Search for the cell housing the specified text and yield its (X, Y) center coordinate. 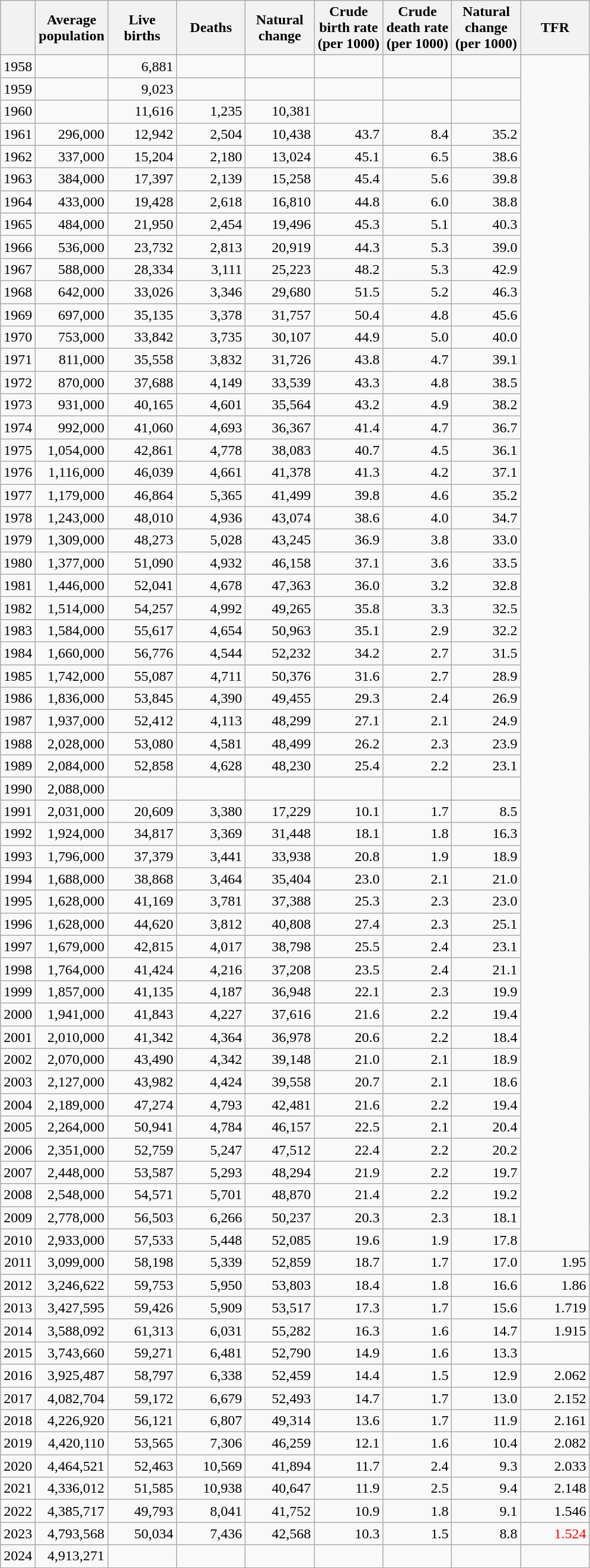
39.0 (486, 247)
53,517 (280, 1308)
40,165 (142, 405)
9.4 (486, 1489)
45.4 (349, 179)
48,499 (280, 744)
26.2 (349, 744)
36,978 (280, 1037)
48.2 (349, 269)
52,232 (280, 653)
50,034 (142, 1534)
5,365 (211, 495)
51,090 (142, 563)
1996 (18, 924)
588,000 (72, 269)
2003 (18, 1082)
1,679,000 (72, 946)
35.1 (349, 630)
41,342 (142, 1037)
8.4 (417, 134)
20.4 (486, 1127)
1,584,000 (72, 630)
1980 (18, 563)
52,085 (280, 1240)
42,815 (142, 946)
4,342 (211, 1060)
4,149 (211, 383)
14.9 (349, 1353)
1967 (18, 269)
9.3 (486, 1466)
1,377,000 (72, 563)
38,868 (142, 879)
55,282 (280, 1330)
6,338 (211, 1375)
1,116,000 (72, 473)
6,266 (211, 1218)
35,135 (142, 315)
37,379 (142, 856)
15,258 (280, 179)
2.161 (555, 1421)
33,026 (142, 292)
2,084,000 (72, 766)
Live births (142, 28)
53,080 (142, 744)
42.9 (486, 269)
4,932 (211, 563)
3,588,092 (72, 1330)
4,936 (211, 518)
43,245 (280, 540)
Crude death rate (per 1000) (417, 28)
Deaths (211, 28)
54,571 (142, 1195)
1,742,000 (72, 675)
1,660,000 (72, 653)
42,568 (280, 1534)
8,041 (211, 1511)
55,617 (142, 630)
51,585 (142, 1489)
46,158 (280, 563)
49,265 (280, 608)
29.3 (349, 699)
52,041 (142, 585)
48,273 (142, 540)
22.5 (349, 1127)
56,121 (142, 1421)
10,438 (280, 134)
50,941 (142, 1127)
41,752 (280, 1511)
3,735 (211, 337)
41,135 (142, 992)
1966 (18, 247)
38.2 (486, 405)
25.3 (349, 901)
51.5 (349, 292)
5,028 (211, 540)
1,688,000 (72, 879)
39.1 (486, 360)
2,070,000 (72, 1060)
23,732 (142, 247)
2001 (18, 1037)
18.7 (349, 1263)
992,000 (72, 428)
50,376 (280, 675)
2.5 (417, 1489)
19.7 (486, 1172)
50.4 (349, 315)
50,237 (280, 1218)
1,309,000 (72, 540)
45.6 (486, 315)
44.9 (349, 337)
49,455 (280, 699)
10,381 (280, 111)
33.0 (486, 540)
36,948 (280, 992)
296,000 (72, 134)
2,778,000 (72, 1218)
3,925,487 (72, 1375)
13.0 (486, 1398)
21.9 (349, 1172)
3,781 (211, 901)
1,941,000 (72, 1014)
4,693 (211, 428)
20.6 (349, 1037)
1,764,000 (72, 969)
35,404 (280, 879)
2004 (18, 1105)
34.7 (486, 518)
2023 (18, 1534)
1990 (18, 789)
4,581 (211, 744)
35.8 (349, 608)
4.0 (417, 518)
31.5 (486, 653)
3,378 (211, 315)
536,000 (72, 247)
52,463 (142, 1466)
20,609 (142, 811)
17,397 (142, 179)
45.3 (349, 224)
21.4 (349, 1195)
4,420,110 (72, 1443)
5,950 (211, 1285)
1960 (18, 111)
2,548,000 (72, 1195)
17,229 (280, 811)
2024 (18, 1556)
1982 (18, 608)
47,512 (280, 1150)
41,378 (280, 473)
1988 (18, 744)
1,514,000 (72, 608)
1.719 (555, 1308)
59,753 (142, 1285)
4,793 (211, 1105)
19,496 (280, 224)
59,271 (142, 1353)
40.3 (486, 224)
33.5 (486, 563)
43,490 (142, 1060)
41,843 (142, 1014)
5,909 (211, 1308)
58,797 (142, 1375)
20.7 (349, 1082)
24.9 (486, 721)
1,924,000 (72, 834)
2017 (18, 1398)
52,759 (142, 1150)
41.3 (349, 473)
2,088,000 (72, 789)
2005 (18, 1127)
2,127,000 (72, 1082)
1.915 (555, 1330)
32.5 (486, 608)
31.6 (349, 675)
53,587 (142, 1172)
2009 (18, 1218)
16.6 (486, 1285)
4,544 (211, 653)
41.4 (349, 428)
1,836,000 (72, 699)
2,180 (211, 157)
1978 (18, 518)
3,111 (211, 269)
15.6 (486, 1308)
2020 (18, 1466)
1970 (18, 337)
46.3 (486, 292)
19.9 (486, 992)
35,558 (142, 360)
46,259 (280, 1443)
1963 (18, 179)
4.5 (417, 450)
1,054,000 (72, 450)
19.6 (349, 1240)
43,074 (280, 518)
28,334 (142, 269)
384,000 (72, 179)
5,448 (211, 1240)
46,864 (142, 495)
12,942 (142, 134)
6,807 (211, 1421)
2,028,000 (72, 744)
33,842 (142, 337)
4,913,271 (72, 1556)
2,139 (211, 179)
25.5 (349, 946)
32.2 (486, 630)
3,099,000 (72, 1263)
4,216 (211, 969)
9,023 (142, 89)
811,000 (72, 360)
2012 (18, 1285)
43.8 (349, 360)
2,454 (211, 224)
Natural change (per 1000) (486, 28)
2,010,000 (72, 1037)
46,039 (142, 473)
4,992 (211, 608)
2.152 (555, 1398)
25.1 (486, 924)
4,784 (211, 1127)
50,963 (280, 630)
56,776 (142, 653)
31,757 (280, 315)
6.0 (417, 202)
25,223 (280, 269)
6,481 (211, 1353)
22.4 (349, 1150)
4,364 (211, 1037)
2013 (18, 1308)
53,845 (142, 699)
4.2 (417, 473)
1959 (18, 89)
21,950 (142, 224)
8.5 (486, 811)
48,010 (142, 518)
2,448,000 (72, 1172)
2,813 (211, 247)
7,306 (211, 1443)
1987 (18, 721)
433,000 (72, 202)
3,812 (211, 924)
59,426 (142, 1308)
2022 (18, 1511)
3.2 (417, 585)
3,743,660 (72, 1353)
52,459 (280, 1375)
1983 (18, 630)
31,448 (280, 834)
1986 (18, 699)
26.9 (486, 699)
22.1 (349, 992)
13.6 (349, 1421)
2,351,000 (72, 1150)
2011 (18, 1263)
5.1 (417, 224)
1,857,000 (72, 992)
1984 (18, 653)
1981 (18, 585)
753,000 (72, 337)
3,441 (211, 856)
12.1 (349, 1443)
1.524 (555, 1534)
6,881 (142, 66)
Average population (72, 28)
35,564 (280, 405)
27.4 (349, 924)
23.9 (486, 744)
2019 (18, 1443)
5.6 (417, 179)
1,937,000 (72, 721)
3,832 (211, 360)
39,148 (280, 1060)
1971 (18, 360)
52,493 (280, 1398)
41,169 (142, 901)
4,336,012 (72, 1489)
44.8 (349, 202)
28.9 (486, 675)
49,314 (280, 1421)
1992 (18, 834)
2000 (18, 1014)
1961 (18, 134)
2.148 (555, 1489)
61,313 (142, 1330)
38.8 (486, 202)
6.5 (417, 157)
40,808 (280, 924)
13,024 (280, 157)
17.3 (349, 1308)
37,616 (280, 1014)
11.7 (349, 1466)
2.082 (555, 1443)
10,938 (211, 1489)
36.0 (349, 585)
4.6 (417, 495)
19,428 (142, 202)
TFR (555, 28)
57,533 (142, 1240)
1999 (18, 992)
1975 (18, 450)
3,464 (211, 879)
5,293 (211, 1172)
20.8 (349, 856)
2010 (18, 1240)
45.1 (349, 157)
48,230 (280, 766)
1965 (18, 224)
23.5 (349, 969)
4,711 (211, 675)
17.0 (486, 1263)
37,208 (280, 969)
31,726 (280, 360)
5,247 (211, 1150)
931,000 (72, 405)
4,187 (211, 992)
1,179,000 (72, 495)
1995 (18, 901)
47,363 (280, 585)
40.0 (486, 337)
5,701 (211, 1195)
20,919 (280, 247)
3,369 (211, 834)
1976 (18, 473)
14.4 (349, 1375)
3.8 (417, 540)
54,257 (142, 608)
2.033 (555, 1466)
Crude birth rate (per 1000) (349, 28)
870,000 (72, 383)
10.4 (486, 1443)
Natural change (280, 28)
2,504 (211, 134)
1.95 (555, 1263)
4,113 (211, 721)
38,083 (280, 450)
1977 (18, 495)
34,817 (142, 834)
38.5 (486, 383)
18.6 (486, 1082)
16,810 (280, 202)
2.062 (555, 1375)
10.9 (349, 1511)
52,859 (280, 1263)
15,204 (142, 157)
9.1 (486, 1511)
59,172 (142, 1398)
2006 (18, 1150)
1964 (18, 202)
4,390 (211, 699)
49,793 (142, 1511)
19.2 (486, 1195)
44.3 (349, 247)
1989 (18, 766)
46,157 (280, 1127)
27.1 (349, 721)
48,870 (280, 1195)
21.1 (486, 969)
48,299 (280, 721)
4,661 (211, 473)
1.86 (555, 1285)
12.9 (486, 1375)
36.9 (349, 540)
4,678 (211, 585)
4,227 (211, 1014)
484,000 (72, 224)
34.2 (349, 653)
4,464,521 (72, 1466)
33,938 (280, 856)
2008 (18, 1195)
1974 (18, 428)
2,031,000 (72, 811)
2007 (18, 1172)
1968 (18, 292)
5.0 (417, 337)
32.8 (486, 585)
4,793,568 (72, 1534)
36.7 (486, 428)
36,367 (280, 428)
1991 (18, 811)
2018 (18, 1421)
41,060 (142, 428)
3,380 (211, 811)
1997 (18, 946)
1985 (18, 675)
4,654 (211, 630)
38,798 (280, 946)
10.3 (349, 1534)
1.546 (555, 1511)
30,107 (280, 337)
53,565 (142, 1443)
1,243,000 (72, 518)
2,618 (211, 202)
1,235 (211, 111)
42,481 (280, 1105)
17.8 (486, 1240)
4,601 (211, 405)
5,339 (211, 1263)
1993 (18, 856)
6,031 (211, 1330)
1973 (18, 405)
1958 (18, 66)
4,017 (211, 946)
2,189,000 (72, 1105)
3,346 (211, 292)
4.9 (417, 405)
2015 (18, 1353)
37,388 (280, 901)
3.3 (417, 608)
4,385,717 (72, 1511)
41,499 (280, 495)
3,427,595 (72, 1308)
2021 (18, 1489)
55,087 (142, 675)
53,803 (280, 1285)
52,858 (142, 766)
2016 (18, 1375)
43.2 (349, 405)
2.9 (417, 630)
3,246,622 (72, 1285)
1,446,000 (72, 585)
3.6 (417, 563)
11,616 (142, 111)
13.3 (486, 1353)
29,680 (280, 292)
7,436 (211, 1534)
337,000 (72, 157)
37,688 (142, 383)
1962 (18, 157)
6,679 (211, 1398)
1969 (18, 315)
56,503 (142, 1218)
41,424 (142, 969)
642,000 (72, 292)
43.3 (349, 383)
40,647 (280, 1489)
8.8 (486, 1534)
1972 (18, 383)
52,790 (280, 1353)
43,982 (142, 1082)
2,933,000 (72, 1240)
4,082,704 (72, 1398)
4,778 (211, 450)
1994 (18, 879)
44,620 (142, 924)
43.7 (349, 134)
41,894 (280, 1466)
47,274 (142, 1105)
5.2 (417, 292)
10.1 (349, 811)
58,198 (142, 1263)
2014 (18, 1330)
25.4 (349, 766)
1979 (18, 540)
40.7 (349, 450)
1,796,000 (72, 856)
10,569 (211, 1466)
48,294 (280, 1172)
1998 (18, 969)
4,628 (211, 766)
39,558 (280, 1082)
4,424 (211, 1082)
2002 (18, 1060)
2,264,000 (72, 1127)
4,226,920 (72, 1421)
33,539 (280, 383)
697,000 (72, 315)
42,861 (142, 450)
52,412 (142, 721)
20.2 (486, 1150)
36.1 (486, 450)
20.3 (349, 1218)
